Extract the (x, y) coordinate from the center of the cell holding the provided text.  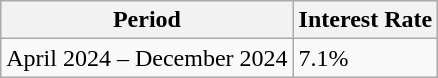
Interest Rate (366, 20)
7.1% (366, 58)
Period (147, 20)
April 2024 – December 2024 (147, 58)
